Locate the cell with the specified text and output its [X, Y] center coordinate. 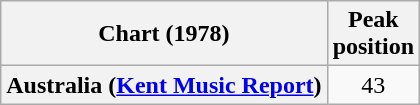
Australia (Kent Music Report) [164, 85]
43 [373, 85]
Chart (1978) [164, 34]
Peakposition [373, 34]
